Capture the cell that displays the provided text and extract its (x, y) central coordinate. 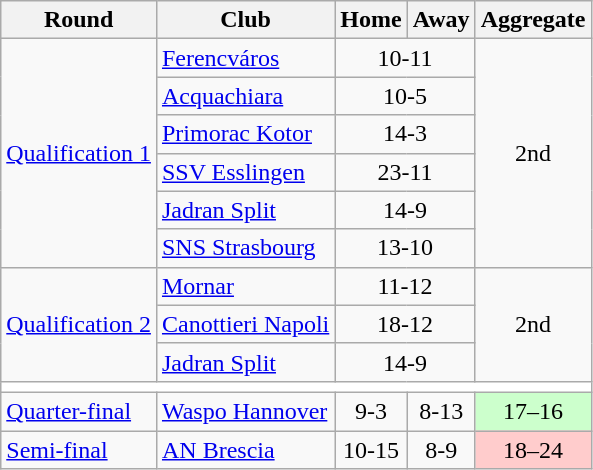
13-10 (405, 248)
SSV Esslingen (245, 172)
Semi-final (79, 449)
18–24 (533, 449)
Round (79, 20)
8-9 (441, 449)
Waspo Hannover (245, 411)
18-12 (405, 324)
10-5 (405, 96)
17–16 (533, 411)
10-15 (371, 449)
SNS Strasbourg (245, 248)
10-11 (405, 58)
Canottieri Napoli (245, 324)
8-13 (441, 411)
Mornar (245, 286)
Quarter-final (79, 411)
AN Brescia (245, 449)
Aggregate (533, 20)
11-12 (405, 286)
Primorac Kotor (245, 134)
Qualification 1 (79, 153)
14-3 (405, 134)
Acquachiara (245, 96)
23-11 (405, 172)
Qualification 2 (79, 324)
Ferencváros (245, 58)
Home (371, 20)
Club (245, 20)
9-3 (371, 411)
Away (441, 20)
